Scan for the cell matching the given text and deliver its (x, y) coordinate at center. 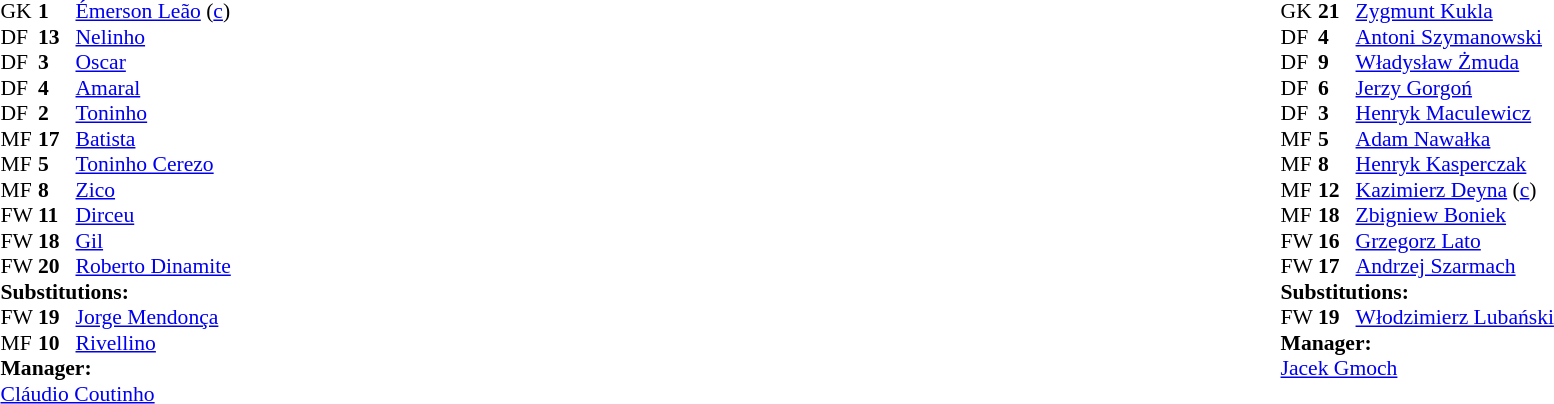
Nelinho (154, 37)
Jacek Gmoch (1418, 369)
Jerzy Gorgoń (1455, 88)
Andrzej Szarmach (1455, 267)
20 (57, 267)
Toninho Cerezo (154, 165)
Włodzimierz Lubański (1455, 317)
16 (1337, 241)
11 (57, 215)
12 (1337, 190)
Amaral (154, 88)
Zico (154, 190)
Kazimierz Deyna (c) (1455, 190)
13 (57, 37)
Henryk Maculewicz (1455, 113)
Adam Nawałka (1455, 139)
Gil (154, 241)
Grzegorz Lato (1455, 241)
Rivellino (154, 343)
Władysław Żmuda (1455, 63)
Zbigniew Boniek (1455, 215)
Roberto Dinamite (154, 267)
Antoni Szymanowski (1455, 37)
10 (57, 343)
Jorge Mendonça (154, 317)
Toninho (154, 113)
2 (57, 113)
Oscar (154, 63)
9 (1337, 63)
Dirceu (154, 215)
Henryk Kasperczak (1455, 165)
Batista (154, 139)
6 (1337, 88)
